Capture the cell that displays the provided text and extract its [x, y] central coordinate. 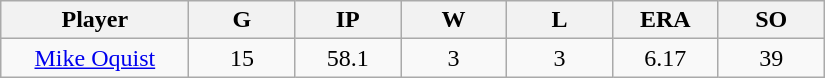
Player [95, 20]
SO [771, 20]
IP [348, 20]
ERA [665, 20]
L [559, 20]
G [242, 20]
58.1 [348, 58]
Mike Oquist [95, 58]
W [454, 20]
39 [771, 58]
15 [242, 58]
6.17 [665, 58]
